Return [x, y] of the center of cell containing provided text 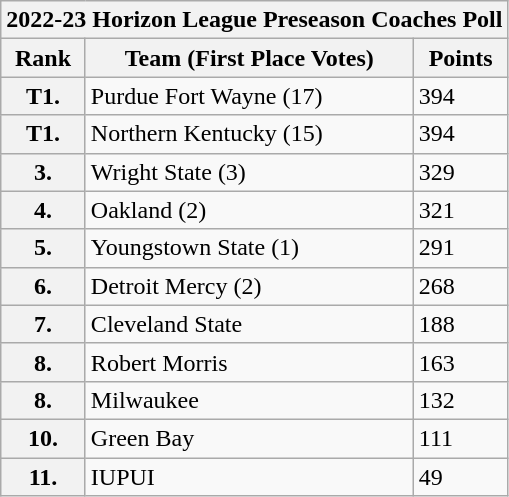
2022-23 Horizon League Preseason Coaches Poll [254, 20]
321 [460, 210]
10. [44, 438]
291 [460, 248]
7. [44, 324]
Points [460, 58]
Milwaukee [249, 400]
6. [44, 286]
Northern Kentucky (15) [249, 134]
11. [44, 477]
Rank [44, 58]
111 [460, 438]
3. [44, 172]
188 [460, 324]
163 [460, 362]
Detroit Mercy (2) [249, 286]
4. [44, 210]
5. [44, 248]
329 [460, 172]
Robert Morris [249, 362]
Wright State (3) [249, 172]
IUPUI [249, 477]
Oakland (2) [249, 210]
Youngstown State (1) [249, 248]
132 [460, 400]
Purdue Fort Wayne (17) [249, 96]
Team (First Place Votes) [249, 58]
Cleveland State [249, 324]
268 [460, 286]
Green Bay [249, 438]
49 [460, 477]
